From the cell containing the given text, extract its center point as [X, Y] coordinate. 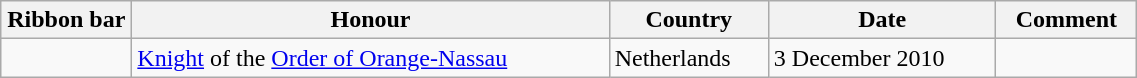
Ribbon bar [66, 20]
Comment [1066, 20]
Netherlands [688, 58]
Honour [370, 20]
Knight of the Order of Orange-Nassau [370, 58]
3 December 2010 [882, 58]
Date [882, 20]
Country [688, 20]
